Provide the [x, y] coordinate of the cell's center where the given text is located.  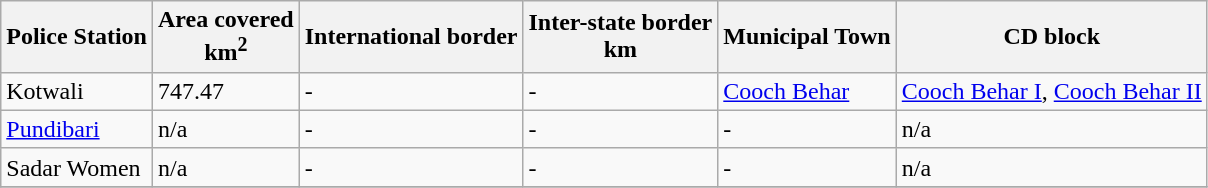
Kotwali [77, 91]
Cooch Behar I, Cooch Behar II [1052, 91]
Cooch Behar [807, 91]
CD block [1052, 37]
Area coveredkm2 [226, 37]
747.47 [226, 91]
Sadar Women [77, 167]
Pundibari [77, 129]
Police Station [77, 37]
International border [411, 37]
Inter-state borderkm [620, 37]
Municipal Town [807, 37]
